From the cell containing the given text, extract its center point as (x, y) coordinate. 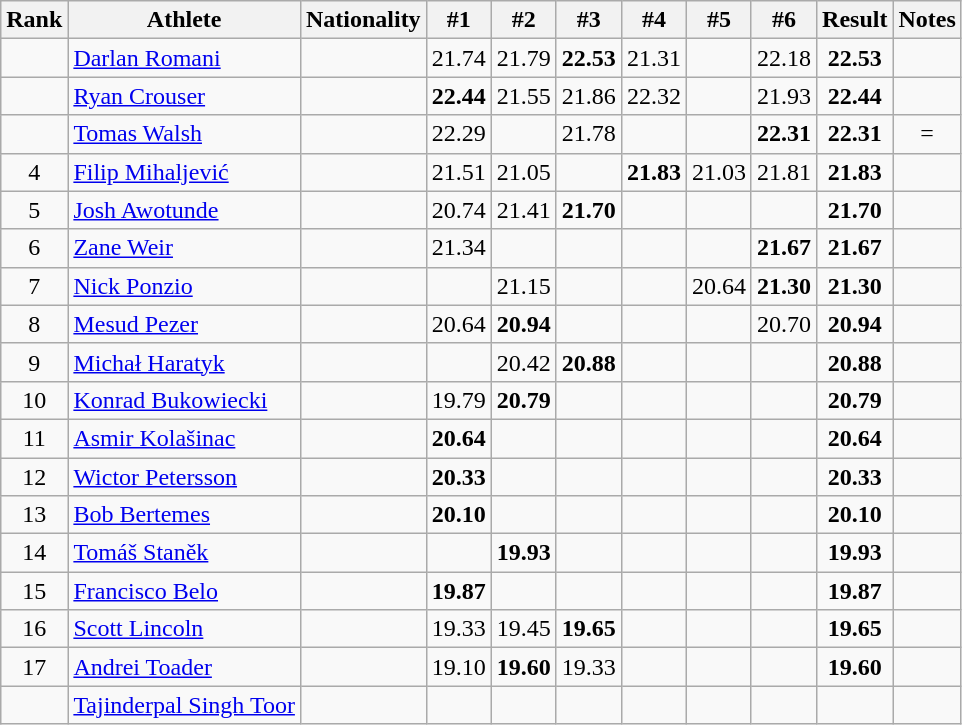
Konrad Bukowiecki (184, 400)
20.42 (524, 362)
21.41 (524, 210)
21.34 (458, 248)
Tomas Walsh (184, 134)
Wictor Petersson (184, 477)
12 (34, 477)
20.74 (458, 210)
#5 (718, 20)
21.78 (588, 134)
16 (34, 629)
13 (34, 515)
#2 (524, 20)
Scott Lincoln (184, 629)
#6 (784, 20)
15 (34, 591)
Asmir Kolašinac (184, 438)
Nationality (363, 20)
Athlete (184, 20)
21.31 (654, 58)
22.32 (654, 96)
14 (34, 553)
Bob Bertemes (184, 515)
21.86 (588, 96)
19.10 (458, 667)
7 (34, 286)
21.05 (524, 172)
21.74 (458, 58)
Zane Weir (184, 248)
Notes (927, 20)
Darlan Romani (184, 58)
= (927, 134)
Tajinderpal Singh Toor (184, 705)
Rank (34, 20)
20.70 (784, 324)
Michał Haratyk (184, 362)
21.15 (524, 286)
8 (34, 324)
22.29 (458, 134)
10 (34, 400)
21.93 (784, 96)
19.79 (458, 400)
21.55 (524, 96)
#4 (654, 20)
5 (34, 210)
21.51 (458, 172)
#3 (588, 20)
11 (34, 438)
4 (34, 172)
6 (34, 248)
17 (34, 667)
21.79 (524, 58)
Filip Mihaljević (184, 172)
#1 (458, 20)
Andrei Toader (184, 667)
Josh Awotunde (184, 210)
Mesud Pezer (184, 324)
21.81 (784, 172)
Result (855, 20)
22.18 (784, 58)
19.45 (524, 629)
Tomáš Staněk (184, 553)
Francisco Belo (184, 591)
Nick Ponzio (184, 286)
9 (34, 362)
21.03 (718, 172)
Ryan Crouser (184, 96)
